Extract the [X, Y] coordinate from the center of the cell holding the provided text.  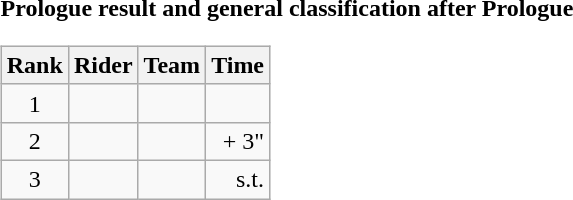
Team [172, 65]
+ 3" [238, 141]
2 [34, 141]
3 [34, 179]
s.t. [238, 179]
Time [238, 65]
Rider [103, 65]
1 [34, 103]
Rank [34, 65]
